Extract the (x, y) coordinate from the center of the cell holding the provided text.  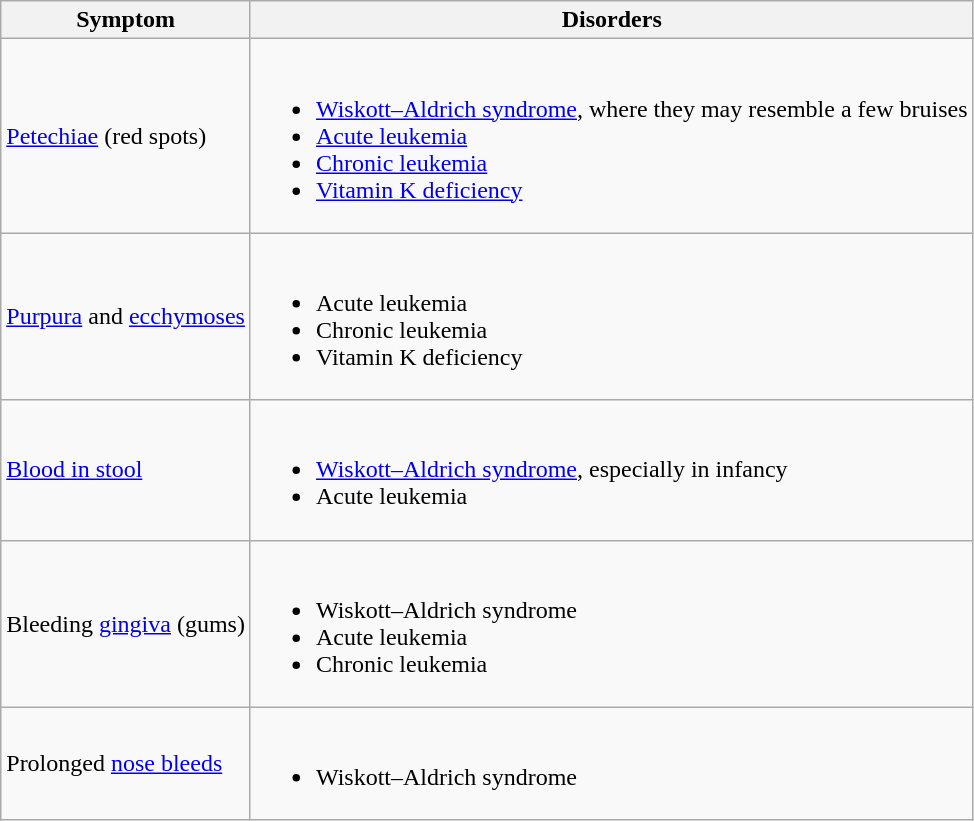
Wiskott–Aldrich syndrome, especially in infancyAcute leukemia (612, 470)
Prolonged nose bleeds (126, 764)
Wiskott–Aldrich syndrome, where they may resemble a few bruisesAcute leukemiaChronic leukemiaVitamin K deficiency (612, 136)
Wiskott–Aldrich syndromeAcute leukemiaChronic leukemia (612, 624)
Acute leukemiaChronic leukemiaVitamin K deficiency (612, 316)
Symptom (126, 20)
Blood in stool (126, 470)
Disorders (612, 20)
Bleeding gingiva (gums) (126, 624)
Purpura and ecchymoses (126, 316)
Wiskott–Aldrich syndrome (612, 764)
Petechiae (red spots) (126, 136)
